Provide the [X, Y] coordinate of the cell's center where the given text is located.  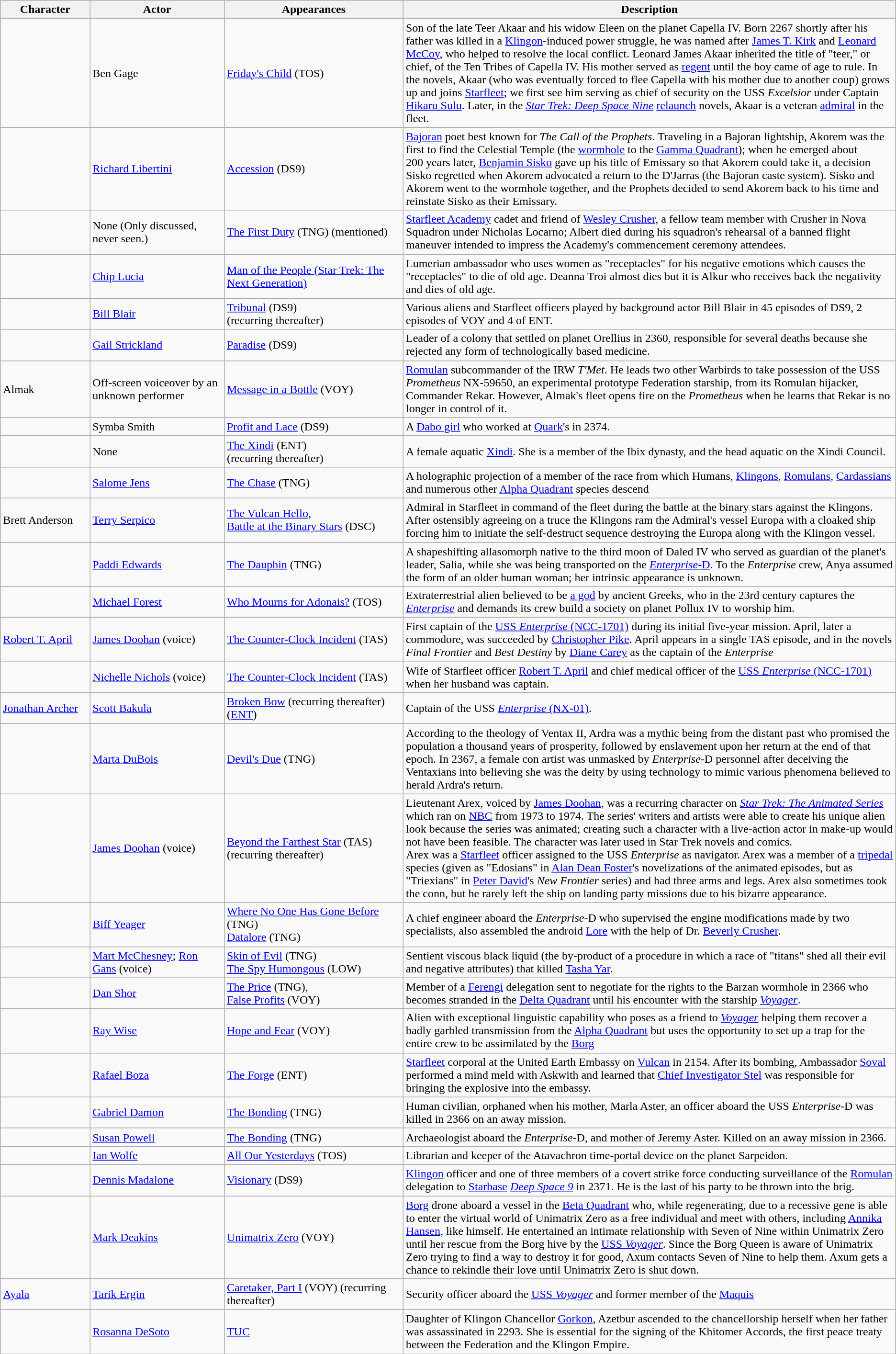
Off-screen voiceover by an unknown performer [157, 389]
Marta DuBois [157, 759]
Robert T. April [45, 640]
Rafael Boza [157, 1075]
Devil's Due (TNG) [314, 759]
Biff Yeager [157, 925]
TUC [314, 1332]
Ben Gage [157, 73]
Scott Bakula [157, 709]
Salome Jens [157, 483]
The Forge (ENT) [314, 1075]
Beyond the Farthest Star (TAS)(recurring thereafter) [314, 848]
Actor [157, 10]
Michael Forest [157, 602]
The First Duty (TNG) (mentioned) [314, 232]
Man of the People (Star Trek: The Next Generation) [314, 276]
Various aliens and Starfleet officers played by background actor Bill Blair in 45 episodes of DS9, 2 episodes of VOY and 4 of ENT. [649, 314]
Hope and Fear (VOY) [314, 1031]
The Vulcan Hello,Battle at the Binary Stars (DSC) [314, 520]
Chip Lucia [157, 276]
Terry Serpico [157, 520]
Mart McChesney; Ron Gans (voice) [157, 962]
Character [45, 10]
Dan Shor [157, 993]
Librarian and keeper of the Atavachron time-portal device on the planet Sarpeidon. [649, 1155]
Ian Wolfe [157, 1155]
Visionary (DS9) [314, 1180]
Tribunal (DS9)(recurring thereafter) [314, 314]
The Price (TNG),False Profits (VOY) [314, 993]
Wife of Starfleet officer Robert T. April and chief medical officer of the USS Enterprise (NCC-1701) when her husband was captain. [649, 677]
Paradise (DS9) [314, 345]
Who Mourns for Adonais? (TOS) [314, 602]
Where No One Has Gone Before (TNG)Datalore (TNG) [314, 925]
Rosanna DeSoto [157, 1332]
Bill Blair [157, 314]
The Dauphin (TNG) [314, 564]
Captain of the USS Enterprise (NX-01). [649, 709]
Brett Anderson [45, 520]
The Chase (TNG) [314, 483]
A female aquatic Xindi. She is a member of the Ibix dynasty, and the head aquatic on the Xindi Council. [649, 451]
Almak [45, 389]
Mark Deakins [157, 1237]
Human civilian, orphaned when his mother, Marla Aster, an officer aboard the USS Enterprise-D was killed in 2366 on an away mission. [649, 1113]
The Xindi (ENT)(recurring thereafter) [314, 451]
Friday's Child (TOS) [314, 73]
Tarik Ergin [157, 1295]
Jonathan Archer [45, 709]
Nichelle Nichols (voice) [157, 677]
Susan Powell [157, 1137]
Archaeologist aboard the Enterprise-D, and mother of Jeremy Aster. Killed on an away mission in 2366. [649, 1137]
Caretaker, Part I (VOY) (recurring thereafter) [314, 1295]
A holographic projection of a member of the race from which Humans, Klingons, Romulans, Cardassians and numerous other Alpha Quadrant species descend [649, 483]
Broken Bow (recurring thereafter) (ENT) [314, 709]
Richard Libertini [157, 169]
Profit and Lace (DS9) [314, 427]
Symba Smith [157, 427]
None (Only discussed, never seen.) [157, 232]
Accession (DS9) [314, 169]
Security officer aboard the USS Voyager and former member of the Maquis [649, 1295]
None [157, 451]
Description [649, 10]
Unimatrix Zero (VOY) [314, 1237]
Message in a Bottle (VOY) [314, 389]
Gabriel Damon [157, 1113]
Skin of Evil (TNG)The Spy Humongous (LOW) [314, 962]
Ray Wise [157, 1031]
Paddi Edwards [157, 564]
Appearances [314, 10]
A Dabo girl who worked at Quark's in 2374. [649, 427]
All Our Yesterdays (TOS) [314, 1155]
Ayala [45, 1295]
Dennis Madalone [157, 1180]
Gail Strickland [157, 345]
